Search for the cell housing the specified text and yield its [x, y] center coordinate. 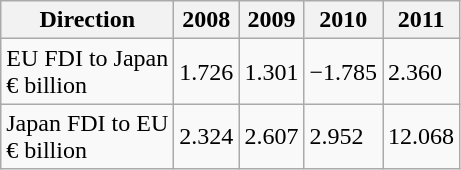
2.360 [422, 72]
Japan FDI to EU€ billion [88, 136]
1.301 [272, 72]
2011 [422, 20]
2009 [272, 20]
2008 [206, 20]
1.726 [206, 72]
2.952 [344, 136]
EU FDI to Japan€ billion [88, 72]
Direction [88, 20]
2010 [344, 20]
−1.785 [344, 72]
2.607 [272, 136]
2.324 [206, 136]
12.068 [422, 136]
